Extract the [x, y] coordinate from the center of the cell holding the provided text.  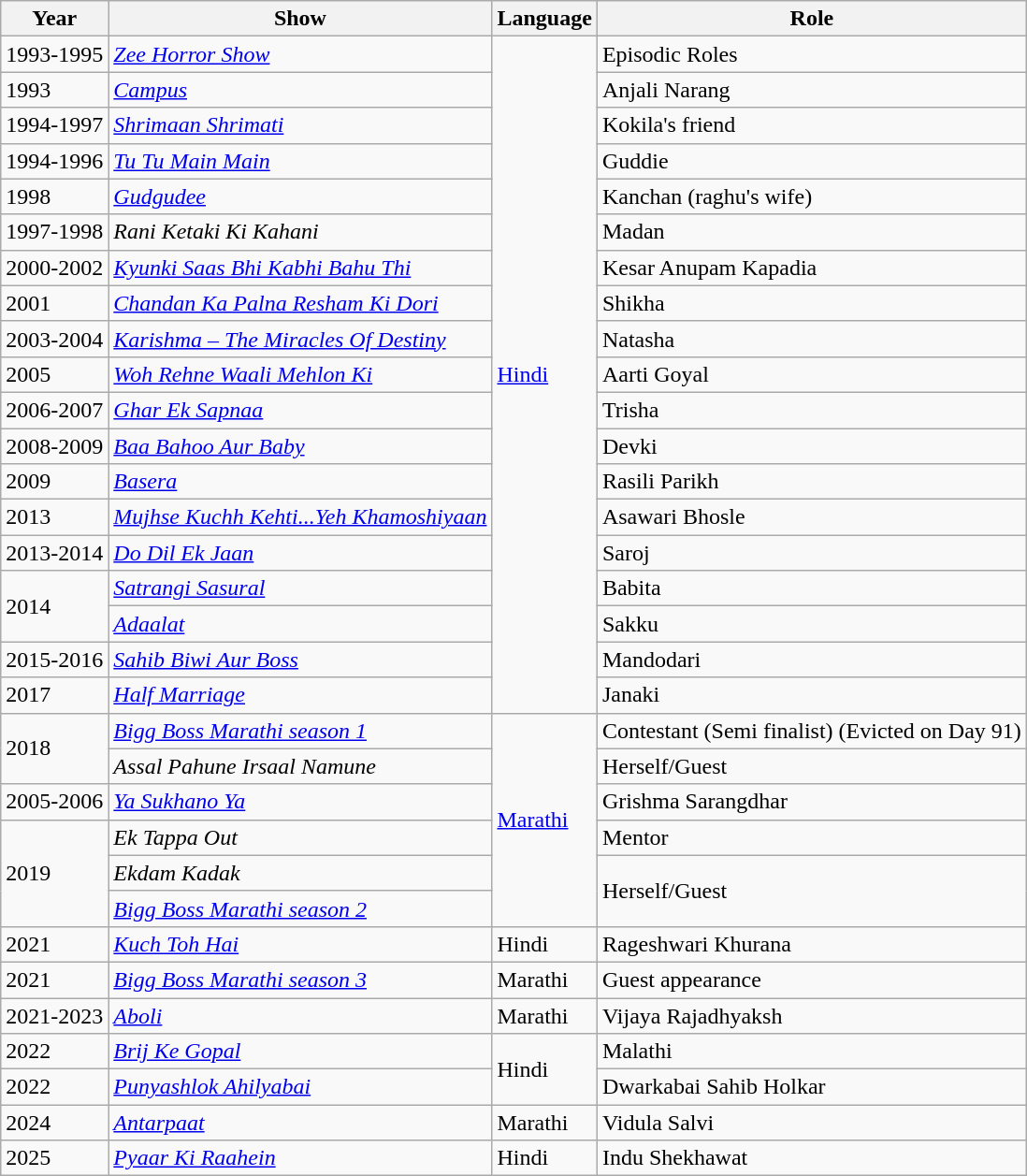
Aboli [300, 1015]
Indu Shekhawat [812, 1158]
Bigg Boss Marathi season 3 [300, 980]
Zee Horror Show [300, 54]
Episodic Roles [812, 54]
Ghar Ek Sapnaa [300, 410]
Aarti Goyal [812, 374]
Brij Ke Gopal [300, 1052]
1997-1998 [54, 232]
2005-2006 [54, 802]
Show [300, 19]
Mujhse Kuchh Kehti...Yeh Khamoshiyaan [300, 517]
2013 [54, 517]
Dwarkabai Sahib Holkar [812, 1087]
Ya Sukhano Ya [300, 802]
2013-2014 [54, 553]
Woh Rehne Waali Mehlon Ki [300, 374]
Guest appearance [812, 980]
Ek Tappa Out [300, 837]
2003-2004 [54, 339]
2018 [54, 748]
Basera [300, 482]
1993-1995 [54, 54]
Pyaar Ki Raahein [300, 1158]
2005 [54, 374]
Kuch Toh Hai [300, 944]
Madan [812, 232]
Do Dil Ek Jaan [300, 553]
Sakku [812, 624]
Adaalat [300, 624]
1998 [54, 196]
Janaki [812, 695]
Role [812, 19]
Babita [812, 588]
Mandodari [812, 660]
Kokila's friend [812, 125]
Devki [812, 446]
Campus [300, 90]
Kyunki Saas Bhi Kabhi Bahu Thi [300, 268]
Ekdam Kadak [300, 873]
1993 [54, 90]
Assal Pahune Irsaal Namune [300, 766]
Shrimaan Shrimati [300, 125]
Punyashlok Ahilyabai [300, 1087]
Bigg Boss Marathi season 1 [300, 731]
Trisha [812, 410]
Satrangi Sasural [300, 588]
Half Marriage [300, 695]
Malathi [812, 1052]
Chandan Ka Palna Resham Ki Dori [300, 303]
2024 [54, 1123]
Rageshwari Khurana [812, 944]
2000-2002 [54, 268]
Natasha [812, 339]
Kanchan (raghu's wife) [812, 196]
2014 [54, 606]
Shikha [812, 303]
2017 [54, 695]
Antarpaat [300, 1123]
Kesar Anupam Kapadia [812, 268]
2009 [54, 482]
2015-2016 [54, 660]
Bigg Boss Marathi season 2 [300, 908]
Gudgudee [300, 196]
Baa Bahoo Aur Baby [300, 446]
Language [544, 19]
Mentor [812, 837]
Rani Ketaki Ki Kahani [300, 232]
2001 [54, 303]
Grishma Sarangdhar [812, 802]
Saroj [812, 553]
1994-1997 [54, 125]
2021-2023 [54, 1015]
2025 [54, 1158]
1994-1996 [54, 161]
2008-2009 [54, 446]
Tu Tu Main Main [300, 161]
Contestant (Semi finalist) (Evicted on Day 91) [812, 731]
Rasili Parikh [812, 482]
Sahib Biwi Aur Boss [300, 660]
Guddie [812, 161]
Karishma – The Miracles Of Destiny [300, 339]
2019 [54, 873]
2006-2007 [54, 410]
Asawari Bhosle [812, 517]
Vidula Salvi [812, 1123]
Vijaya Rajadhyaksh [812, 1015]
Anjali Narang [812, 90]
Year [54, 19]
